Pinpoint the cell where the given text exists, returning its [x, y] midpoint coordinate. 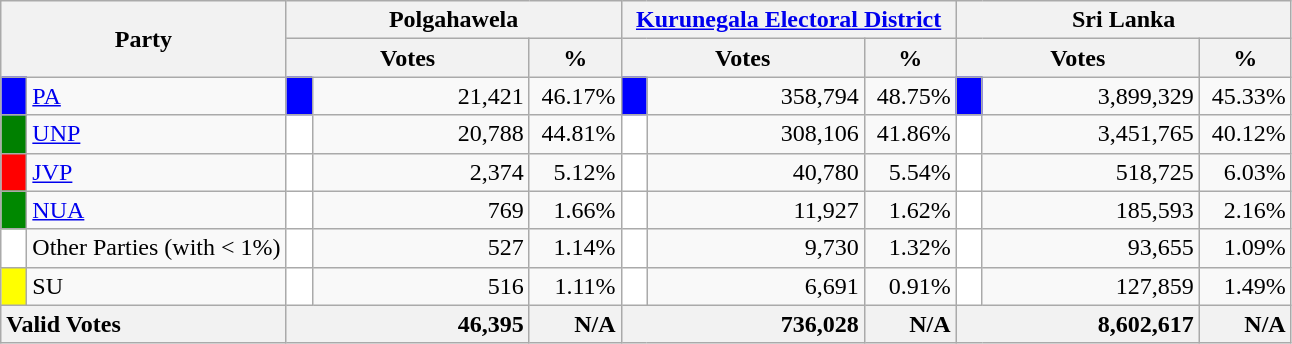
0.91% [910, 286]
6,691 [756, 286]
93,655 [1090, 248]
1.49% [1245, 286]
769 [420, 210]
11,927 [756, 210]
48.75% [910, 96]
21,421 [420, 96]
UNP [156, 134]
1.66% [575, 210]
PA [156, 96]
Sri Lanka [1124, 20]
5.54% [910, 172]
SU [156, 286]
1.32% [910, 248]
3,451,765 [1090, 134]
20,788 [420, 134]
5.12% [575, 172]
40,780 [756, 172]
Kurunegala Electoral District [788, 20]
8,602,617 [1078, 324]
736,028 [742, 324]
JVP [156, 172]
1.14% [575, 248]
6.03% [1245, 172]
527 [420, 248]
45.33% [1245, 96]
46,395 [408, 324]
2,374 [420, 172]
Valid Votes [144, 324]
518,725 [1090, 172]
46.17% [575, 96]
3,899,329 [1090, 96]
185,593 [1090, 210]
Polgahawela [454, 20]
Other Parties (with < 1%) [156, 248]
1.09% [1245, 248]
9,730 [756, 248]
308,106 [756, 134]
Party [144, 39]
2.16% [1245, 210]
516 [420, 286]
127,859 [1090, 286]
1.62% [910, 210]
1.11% [575, 286]
40.12% [1245, 134]
44.81% [575, 134]
41.86% [910, 134]
358,794 [756, 96]
NUA [156, 210]
